Scan for the cell matching the given text and deliver its [x, y] coordinate at center. 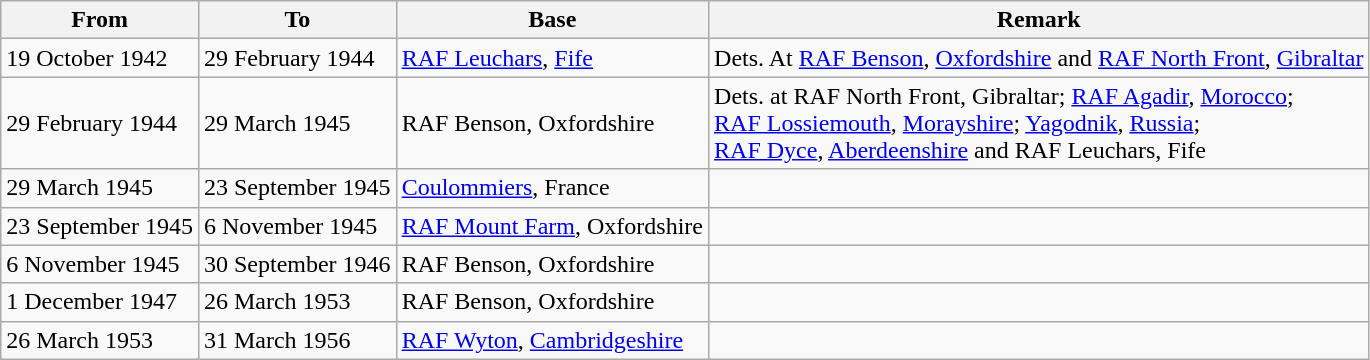
1 December 1947 [100, 302]
31 March 1956 [297, 340]
Coulommiers, France [552, 188]
From [100, 20]
RAF Leuchars, Fife [552, 58]
30 September 1946 [297, 264]
To [297, 20]
RAF Mount Farm, Oxfordshire [552, 226]
Remark [1039, 20]
Base [552, 20]
Dets. At RAF Benson, Oxfordshire and RAF North Front, Gibraltar [1039, 58]
RAF Wyton, Cambridgeshire [552, 340]
19 October 1942 [100, 58]
